Search for the cell housing the specified text and yield its (x, y) center coordinate. 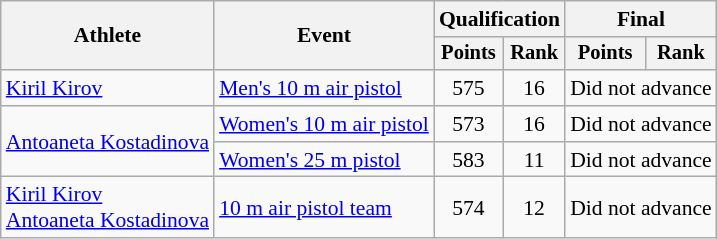
Women's 25 m pistol (324, 160)
Qualification (500, 19)
573 (468, 124)
574 (468, 208)
Final (641, 19)
Men's 10 m air pistol (324, 88)
Antoaneta Kostadinova (108, 142)
12 (534, 208)
Event (324, 36)
10 m air pistol team (324, 208)
Kiril KirovAntoaneta Kostadinova (108, 208)
Women's 10 m air pistol (324, 124)
Kiril Kirov (108, 88)
575 (468, 88)
Athlete (108, 36)
583 (468, 160)
11 (534, 160)
